Detect which cell encompasses the target text, then output its [x, y] center coordinate. 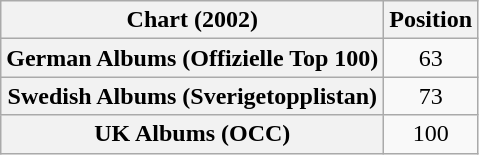
100 [431, 134]
Chart (2002) [192, 20]
Swedish Albums (Sverigetopplistan) [192, 96]
German Albums (Offizielle Top 100) [192, 58]
Position [431, 20]
73 [431, 96]
UK Albums (OCC) [192, 134]
63 [431, 58]
